Return the [x, y] coordinate for the center point of the cell that contains the specified text.  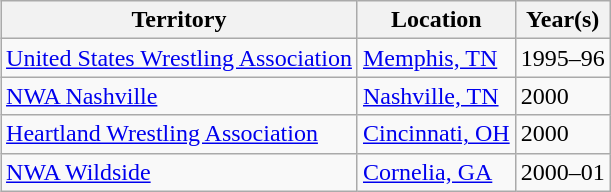
Year(s) [562, 20]
Heartland Wrestling Association [180, 134]
NWA Nashville [180, 96]
1995–96 [562, 58]
Cincinnati, OH [436, 134]
Cornelia, GA [436, 172]
Nashville, TN [436, 96]
Memphis, TN [436, 58]
Location [436, 20]
2000–01 [562, 172]
Territory [180, 20]
United States Wrestling Association [180, 58]
NWA Wildside [180, 172]
